Capture the cell that displays the provided text and extract its [x, y] central coordinate. 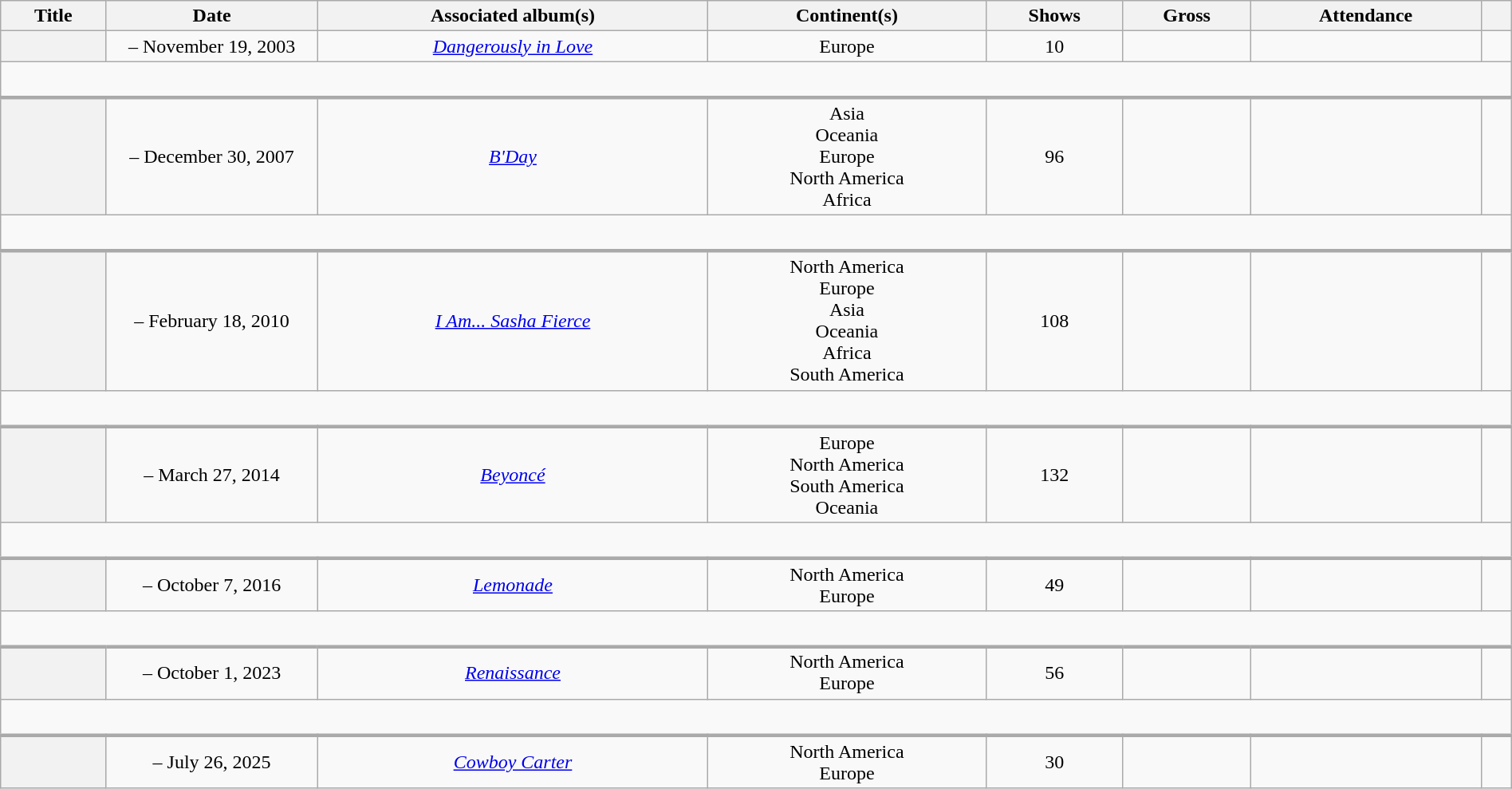
Attendance [1366, 16]
108 [1054, 321]
– February 18, 2010 [212, 321]
Shows [1054, 16]
Dangerously in Love [513, 46]
– November 19, 2003 [212, 46]
Associated album(s) [513, 16]
– October 7, 2016 [212, 586]
Renaissance [513, 673]
I Am... Sasha Fierce [513, 321]
10 [1054, 46]
96 [1054, 156]
– July 26, 2025 [212, 761]
Beyoncé [513, 474]
B'Day [513, 156]
North AmericaEuropeAsiaOceaniaAfricaSouth America [847, 321]
Cowboy Carter [513, 761]
Lemonade [513, 586]
Gross [1187, 16]
EuropeNorth AmericaSouth AmericaOceania [847, 474]
Title [53, 16]
132 [1054, 474]
Continent(s) [847, 16]
49 [1054, 586]
Date [212, 16]
– March 27, 2014 [212, 474]
– December 30, 2007 [212, 156]
30 [1054, 761]
56 [1054, 673]
– October 1, 2023 [212, 673]
AsiaOceaniaEuropeNorth AmericaAfrica [847, 156]
Europe [847, 46]
